Locate the cell with the specified text and output its (x, y) center coordinate. 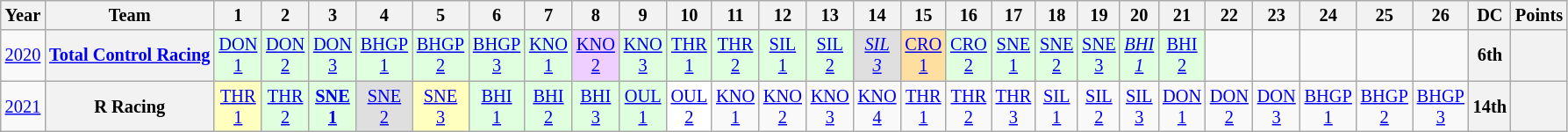
13 (830, 15)
11 (735, 15)
Points (1539, 15)
21 (1182, 15)
23 (1277, 15)
2020 (23, 55)
Team (130, 15)
OUL2 (690, 106)
OUL1 (643, 106)
8 (596, 15)
18 (1056, 15)
16 (969, 15)
2 (285, 15)
25 (1385, 15)
22 (1229, 15)
26 (1441, 15)
Total Control Racing (130, 55)
5 (440, 15)
THR3 (1013, 106)
4 (384, 15)
7 (548, 15)
9 (643, 15)
Year (23, 15)
CRO1 (923, 55)
20 (1139, 15)
DC (1490, 15)
14 (877, 15)
17 (1013, 15)
BHI3 (596, 106)
6 (497, 15)
2021 (23, 106)
3 (333, 15)
12 (783, 15)
CRO2 (969, 55)
14th (1490, 106)
6th (1490, 55)
1 (238, 15)
10 (690, 15)
24 (1328, 15)
R Racing (130, 106)
15 (923, 15)
KNO4 (877, 106)
19 (1099, 15)
